Extract the [x, y] coordinate from the center of the cell holding the provided text.  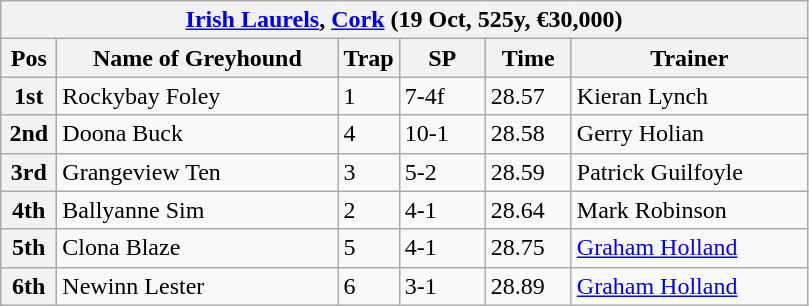
3 [368, 172]
Pos [29, 58]
Kieran Lynch [689, 96]
5-2 [442, 172]
28.75 [528, 248]
6 [368, 286]
28.59 [528, 172]
Trap [368, 58]
7-4f [442, 96]
Clona Blaze [198, 248]
6th [29, 286]
1st [29, 96]
Patrick Guilfoyle [689, 172]
Newinn Lester [198, 286]
Rockybay Foley [198, 96]
Name of Greyhound [198, 58]
Grangeview Ten [198, 172]
2nd [29, 134]
28.89 [528, 286]
5 [368, 248]
28.58 [528, 134]
4th [29, 210]
Time [528, 58]
SP [442, 58]
28.57 [528, 96]
3rd [29, 172]
10-1 [442, 134]
Trainer [689, 58]
5th [29, 248]
Doona Buck [198, 134]
1 [368, 96]
3-1 [442, 286]
Irish Laurels, Cork (19 Oct, 525y, €30,000) [404, 20]
28.64 [528, 210]
Ballyanne Sim [198, 210]
Mark Robinson [689, 210]
2 [368, 210]
4 [368, 134]
Gerry Holian [689, 134]
